Return the [x, y] coordinate for the center point of the cell that contains the specified text.  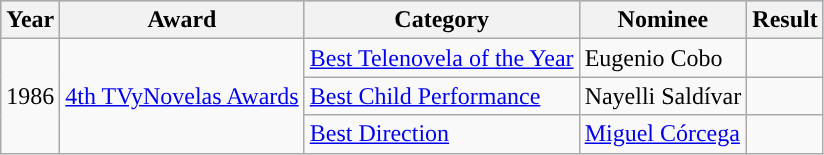
Eugenio Cobo [663, 58]
Result [785, 20]
Best Direction [442, 134]
Category [442, 20]
Miguel Córcega [663, 134]
1986 [30, 96]
Year [30, 20]
Best Telenovela of the Year [442, 58]
Award [182, 20]
Best Child Performance [442, 96]
Nayelli Saldívar [663, 96]
4th TVyNovelas Awards [182, 96]
Nominee [663, 20]
